Determine the [x, y] coordinate at the center of the cell enclosing the given text.  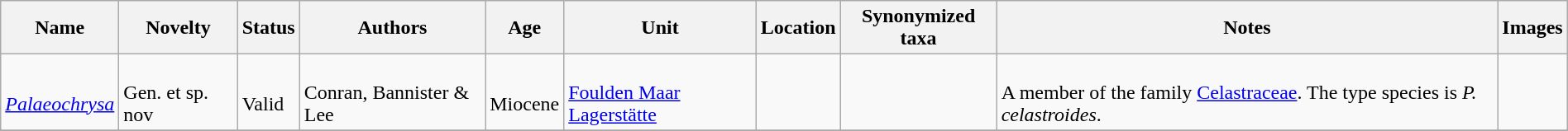
Notes [1247, 28]
Age [524, 28]
Status [268, 28]
Miocene [524, 92]
Foulden Maar Lagerstätte [660, 92]
Location [798, 28]
Images [1532, 28]
Gen. et sp. nov [179, 92]
Novelty [179, 28]
A member of the family Celastraceae. The type species is P. celastroides. [1247, 92]
Palaeochrysa [60, 92]
Conran, Bannister & Lee [392, 92]
Synonymized taxa [918, 28]
Unit [660, 28]
Valid [268, 92]
Authors [392, 28]
Name [60, 28]
